Return [x, y] of the center of cell containing provided text 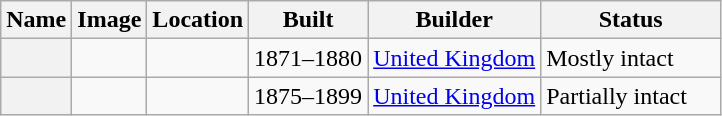
1875–1899 [308, 96]
Partially intact [631, 96]
Built [308, 20]
Image [110, 20]
1871–1880 [308, 58]
Mostly intact [631, 58]
Name [36, 20]
Location [198, 20]
Builder [454, 20]
Status [631, 20]
